From the cell containing the given text, extract its center point as (x, y) coordinate. 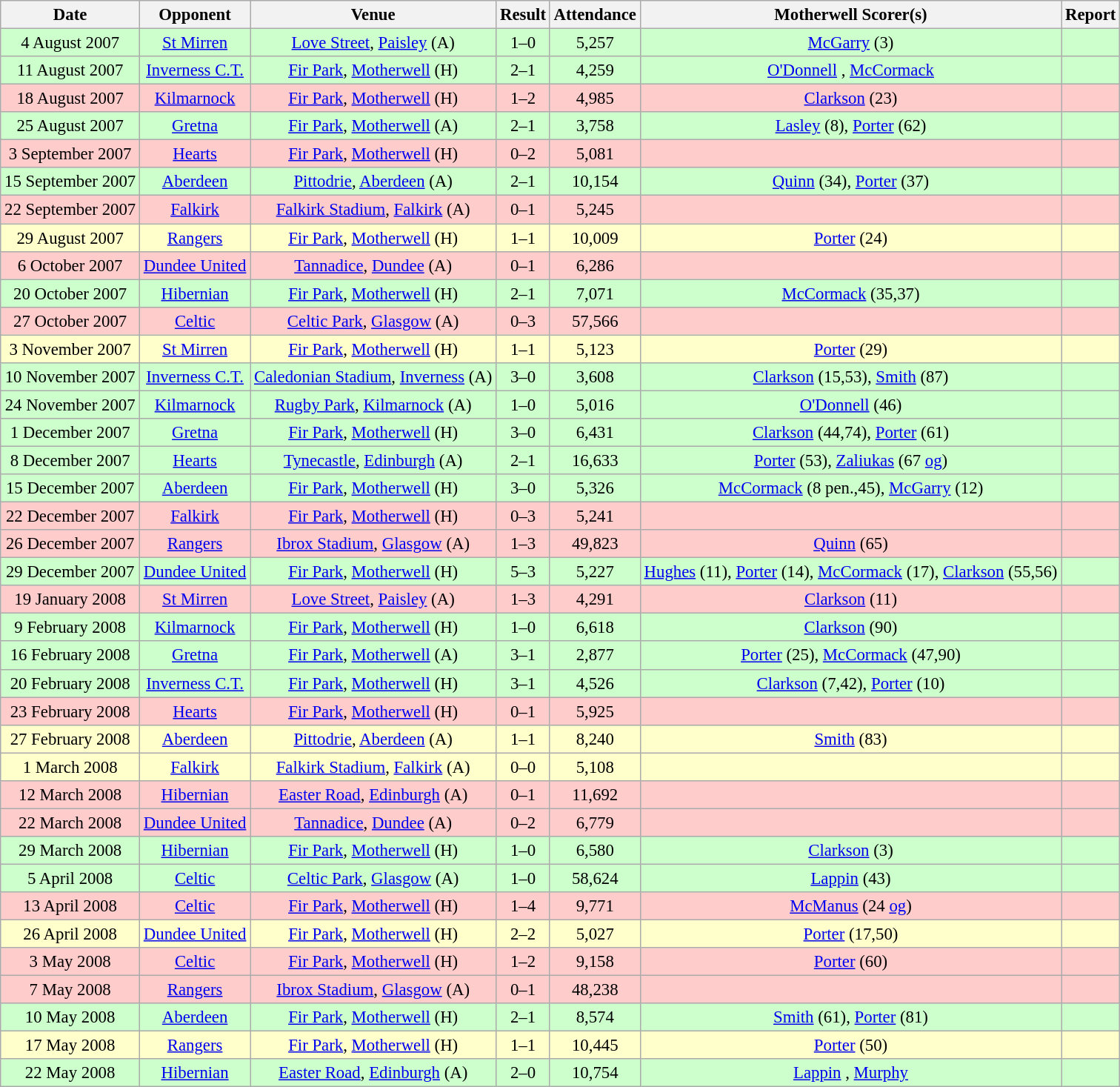
57,566 (595, 321)
Porter (60) (850, 962)
Quinn (34), Porter (37) (850, 182)
4,259 (595, 70)
Motherwell Scorer(s) (850, 15)
6,580 (595, 851)
18 August 2007 (70, 99)
Caledonian Stadium, Inverness (A) (373, 377)
3 September 2007 (70, 154)
22 September 2007 (70, 210)
3,608 (595, 377)
6,431 (595, 433)
11 August 2007 (70, 70)
29 March 2008 (70, 851)
Clarkson (11) (850, 599)
Clarkson (15,53), Smith (87) (850, 377)
O'Donnell (46) (850, 405)
9 February 2008 (70, 628)
10,445 (595, 1046)
8 December 2007 (70, 460)
48,238 (595, 990)
Quinn (65) (850, 544)
3 May 2008 (70, 962)
27 October 2007 (70, 321)
0–0 (523, 767)
19 January 2008 (70, 599)
10,009 (595, 238)
11,692 (595, 795)
26 April 2008 (70, 934)
Porter (17,50) (850, 934)
9,771 (595, 906)
Lappin (43) (850, 878)
Clarkson (90) (850, 628)
25 August 2007 (70, 126)
Lasley (8), Porter (62) (850, 126)
Report (1090, 15)
Smith (83) (850, 739)
Porter (53), Zaliukas (67 og) (850, 460)
26 December 2007 (70, 544)
4,985 (595, 99)
9,158 (595, 962)
12 March 2008 (70, 795)
5,925 (595, 711)
5 April 2008 (70, 878)
16,633 (595, 460)
3 November 2007 (70, 349)
17 May 2008 (70, 1046)
McManus (24 og) (850, 906)
23 February 2008 (70, 711)
McCormack (35,37) (850, 293)
McGarry (3) (850, 43)
McCormack (8 pen.,45), McGarry (12) (850, 488)
Smith (61), Porter (81) (850, 1017)
8,574 (595, 1017)
Clarkson (44,74), Porter (61) (850, 433)
5,108 (595, 767)
O'Donnell , McCormack (850, 70)
22 December 2007 (70, 516)
Easter Road, Edinburgh (A) (373, 795)
49,823 (595, 544)
15 September 2007 (70, 182)
5,016 (595, 405)
Clarkson (23) (850, 99)
5,227 (595, 572)
2–2 (523, 934)
Rugby Park, Kilmarnock (A) (373, 405)
1 March 2008 (70, 767)
4,291 (595, 599)
Porter (50) (850, 1046)
2,877 (595, 656)
27 February 2008 (70, 739)
Opponent (196, 15)
13 April 2008 (70, 906)
6 October 2007 (70, 265)
Venue (373, 15)
Clarkson (3) (850, 851)
20 October 2007 (70, 293)
29 August 2007 (70, 238)
5,027 (595, 934)
4 August 2007 (70, 43)
5,123 (595, 349)
1–4 (523, 906)
5,245 (595, 210)
7 May 2008 (70, 990)
Attendance (595, 15)
5,081 (595, 154)
Porter (29) (850, 349)
10,154 (595, 182)
6,779 (595, 822)
5,241 (595, 516)
6,618 (595, 628)
16 February 2008 (70, 656)
58,624 (595, 878)
Tynecastle, Edinburgh (A) (373, 460)
Porter (25), McCormack (47,90) (850, 656)
5,326 (595, 488)
8,240 (595, 739)
10 November 2007 (70, 377)
Clarkson (7,42), Porter (10) (850, 683)
29 December 2007 (70, 572)
10 May 2008 (70, 1017)
5–3 (523, 572)
20 February 2008 (70, 683)
Date (70, 15)
3,758 (595, 126)
22 March 2008 (70, 822)
1 December 2007 (70, 433)
4,526 (595, 683)
Hughes (11), Porter (14), McCormack (17), Clarkson (55,56) (850, 572)
24 November 2007 (70, 405)
Result (523, 15)
15 December 2007 (70, 488)
7,071 (595, 293)
Porter (24) (850, 238)
6,286 (595, 265)
5,257 (595, 43)
